Capture the cell that displays the provided text and extract its [X, Y] central coordinate. 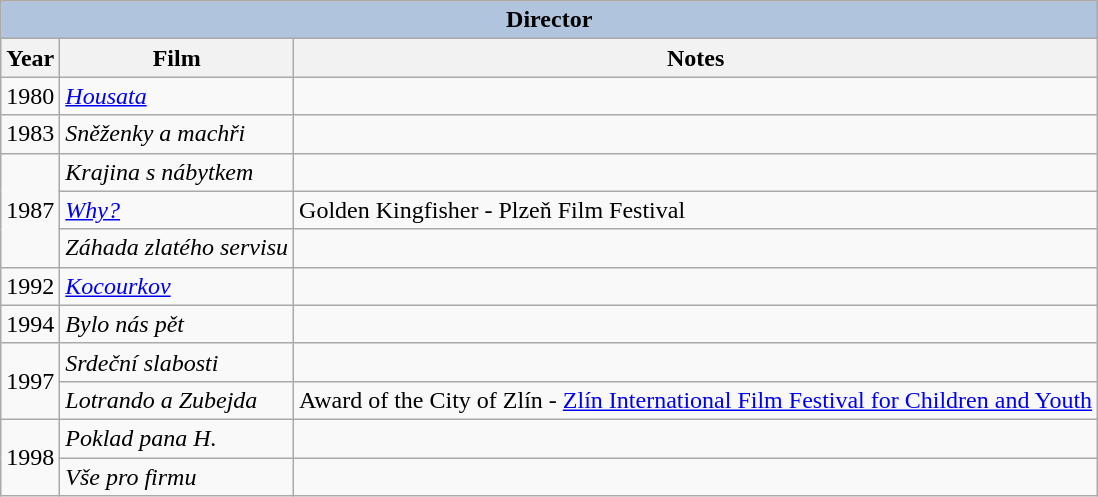
Vše pro firmu [177, 477]
1998 [30, 457]
1997 [30, 381]
1983 [30, 134]
Golden Kingfisher - Plzeň Film Festival [696, 210]
Poklad pana H. [177, 438]
1980 [30, 96]
1987 [30, 210]
1992 [30, 286]
Lotrando a Zubejda [177, 400]
Award of the City of Zlín - Zlín International Film Festival for Children and Youth [696, 400]
Kocourkov [177, 286]
Sněženky a machři [177, 134]
Notes [696, 58]
Housata [177, 96]
Year [30, 58]
Director [550, 20]
Film [177, 58]
Záhada zlatého servisu [177, 248]
Bylo nás pět [177, 324]
Krajina s nábytkem [177, 172]
1994 [30, 324]
Why? [177, 210]
Srdeční slabosti [177, 362]
